Detect which cell encompasses the target text, then output its (x, y) center coordinate. 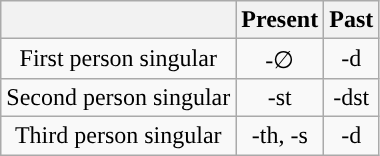
Past (352, 20)
-st (280, 97)
First person singular (118, 59)
-∅ (280, 59)
-th, -s (280, 135)
Present (280, 20)
-dst (352, 97)
Second person singular (118, 97)
Third person singular (118, 135)
